Determine the [X, Y] coordinate at the center of the cell enclosing the given text.  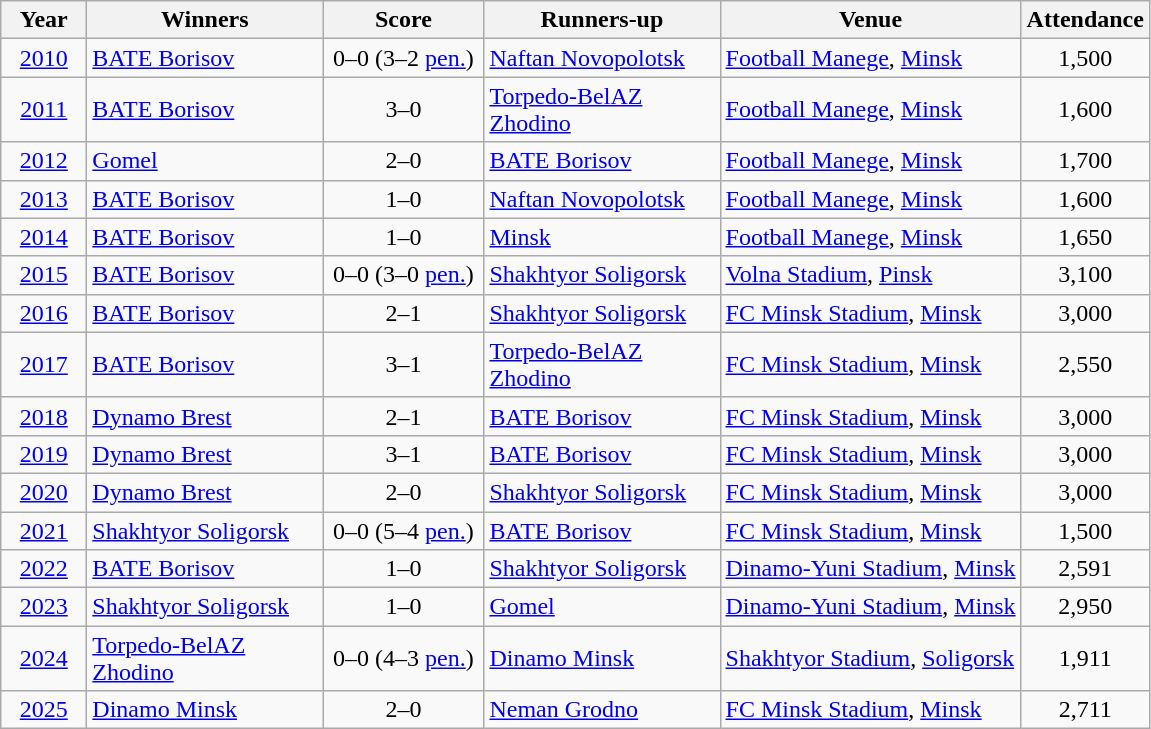
2015 [44, 275]
2022 [44, 569]
Score [404, 20]
2011 [44, 110]
1,650 [1085, 237]
2017 [44, 364]
Minsk [602, 237]
Volna Stadium, Pinsk [870, 275]
2012 [44, 161]
0–0 (4–3 pen.) [404, 658]
2021 [44, 531]
Runners-up [602, 20]
2019 [44, 454]
Neman Grodno [602, 710]
0–0 (3–2 pen.) [404, 58]
2,711 [1085, 710]
2024 [44, 658]
2016 [44, 313]
Shakhtyor Stadium, Soligorsk [870, 658]
2013 [44, 199]
1,700 [1085, 161]
2020 [44, 492]
Attendance [1085, 20]
2,591 [1085, 569]
2023 [44, 607]
0–0 (5–4 pen.) [404, 531]
2025 [44, 710]
2018 [44, 416]
2010 [44, 58]
3–0 [404, 110]
2014 [44, 237]
3,100 [1085, 275]
Venue [870, 20]
2,950 [1085, 607]
0–0 (3–0 pen.) [404, 275]
2,550 [1085, 364]
1,911 [1085, 658]
Winners [205, 20]
Year [44, 20]
